Return [X, Y] of the center of cell containing provided text 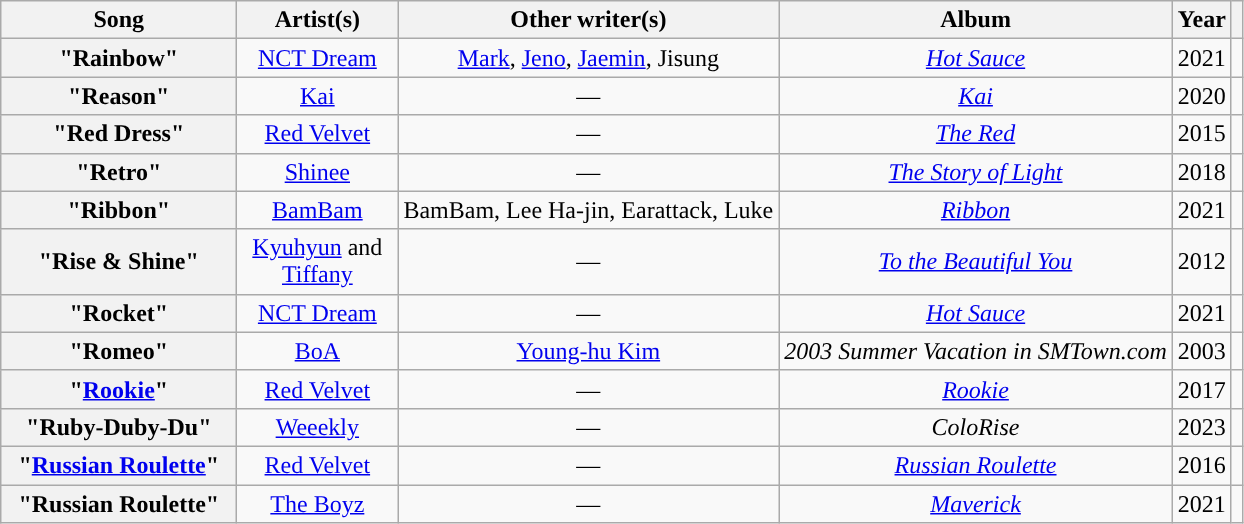
2003 [1202, 351]
"Rainbow" [119, 58]
"Rookie" [119, 389]
Russian Roulette [976, 465]
Young-hu Kim [588, 351]
Mark, Jeno, Jaemin, Jisung [588, 58]
"Rise & Shine" [119, 262]
Year [1202, 20]
Maverick [976, 503]
"Retro" [119, 172]
"Romeo" [119, 351]
2020 [1202, 96]
The Story of Light [976, 172]
Shinee [318, 172]
BoA [318, 351]
2023 [1202, 427]
Kyuhyun and Tiffany [318, 262]
"Red Dress" [119, 134]
2015 [1202, 134]
BamBam [318, 210]
"Rocket" [119, 313]
Other writer(s) [588, 20]
The Red [976, 134]
Album [976, 20]
Artist(s) [318, 20]
Ribbon [976, 210]
Song [119, 20]
The Boyz [318, 503]
2017 [1202, 389]
Rookie [976, 389]
ColoRise [976, 427]
2016 [1202, 465]
"Ruby-Duby-Du" [119, 427]
"Reason" [119, 96]
2012 [1202, 262]
BamBam, Lee Ha-jin, Earattack, Luke [588, 210]
To the Beautiful You [976, 262]
Weeekly [318, 427]
"Ribbon" [119, 210]
2003 Summer Vacation in SMTown.com [976, 351]
2018 [1202, 172]
